Return (X, Y) of the center of cell containing provided text 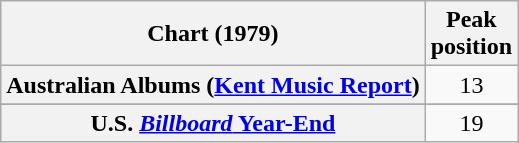
Australian Albums (Kent Music Report) (213, 85)
Peakposition (471, 34)
19 (471, 123)
13 (471, 85)
U.S. Billboard Year-End (213, 123)
Chart (1979) (213, 34)
